Return [x, y] of the center of cell containing provided text 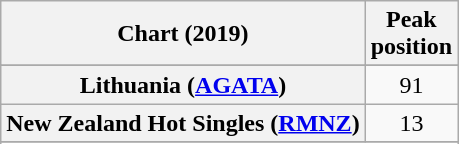
13 [411, 123]
Lithuania (AGATA) [183, 85]
91 [411, 85]
New Zealand Hot Singles (RMNZ) [183, 123]
Peakposition [411, 34]
Chart (2019) [183, 34]
